Provide the (X, Y) coordinate of the cell's center where the given text is located.  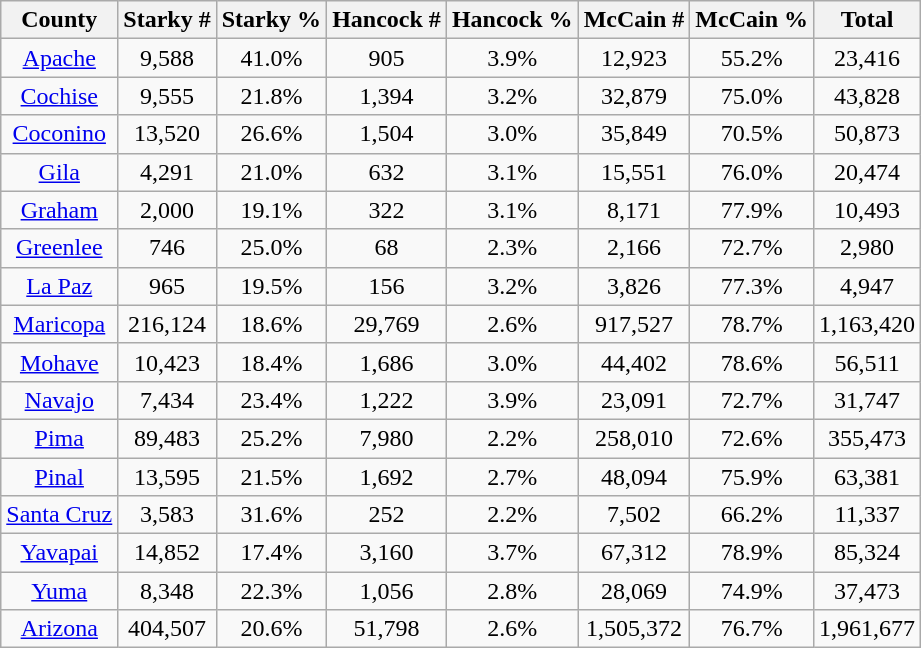
44,402 (634, 362)
10,493 (868, 210)
Greenlee (60, 248)
10,423 (167, 362)
Mohave (60, 362)
7,980 (387, 438)
76.7% (752, 629)
21.5% (271, 477)
20.6% (271, 629)
Graham (60, 210)
75.0% (752, 96)
21.0% (271, 172)
3,160 (387, 553)
1,394 (387, 96)
632 (387, 172)
8,171 (634, 210)
35,849 (634, 134)
917,527 (634, 324)
43,828 (868, 96)
8,348 (167, 591)
Santa Cruz (60, 515)
Pima (60, 438)
48,094 (634, 477)
13,520 (167, 134)
14,852 (167, 553)
Arizona (60, 629)
1,056 (387, 591)
1,692 (387, 477)
29,769 (387, 324)
252 (387, 515)
20,474 (868, 172)
1,505,372 (634, 629)
3.7% (512, 553)
32,879 (634, 96)
23,091 (634, 400)
3,826 (634, 286)
Navajo (60, 400)
Pinal (60, 477)
26.6% (271, 134)
2.7% (512, 477)
25.0% (271, 248)
Total (868, 20)
63,381 (868, 477)
70.5% (752, 134)
78.9% (752, 553)
Maricopa (60, 324)
77.3% (752, 286)
Gila (60, 172)
216,124 (167, 324)
19.5% (271, 286)
18.4% (271, 362)
258,010 (634, 438)
905 (387, 58)
41.0% (271, 58)
55.2% (752, 58)
322 (387, 210)
McCain % (752, 20)
50,873 (868, 134)
1,686 (387, 362)
74.9% (752, 591)
2,980 (868, 248)
25.2% (271, 438)
89,483 (167, 438)
County (60, 20)
77.9% (752, 210)
66.2% (752, 515)
19.1% (271, 210)
2,166 (634, 248)
Hancock # (387, 20)
Hancock % (512, 20)
Cochise (60, 96)
51,798 (387, 629)
17.4% (271, 553)
Apache (60, 58)
28,069 (634, 591)
21.8% (271, 96)
156 (387, 286)
56,511 (868, 362)
67,312 (634, 553)
1,504 (387, 134)
37,473 (868, 591)
746 (167, 248)
72.6% (752, 438)
1,222 (387, 400)
965 (167, 286)
7,434 (167, 400)
75.9% (752, 477)
Starky # (167, 20)
9,588 (167, 58)
4,947 (868, 286)
15,551 (634, 172)
McCain # (634, 20)
La Paz (60, 286)
22.3% (271, 591)
23,416 (868, 58)
1,163,420 (868, 324)
2.3% (512, 248)
78.6% (752, 362)
Yavapai (60, 553)
Starky % (271, 20)
11,337 (868, 515)
18.6% (271, 324)
31.6% (271, 515)
4,291 (167, 172)
355,473 (868, 438)
404,507 (167, 629)
2,000 (167, 210)
Yuma (60, 591)
85,324 (868, 553)
23.4% (271, 400)
13,595 (167, 477)
31,747 (868, 400)
Coconino (60, 134)
9,555 (167, 96)
12,923 (634, 58)
78.7% (752, 324)
2.8% (512, 591)
7,502 (634, 515)
3,583 (167, 515)
68 (387, 248)
76.0% (752, 172)
1,961,677 (868, 629)
